Provide the (X, Y) coordinate of the cell's center where the given text is located.  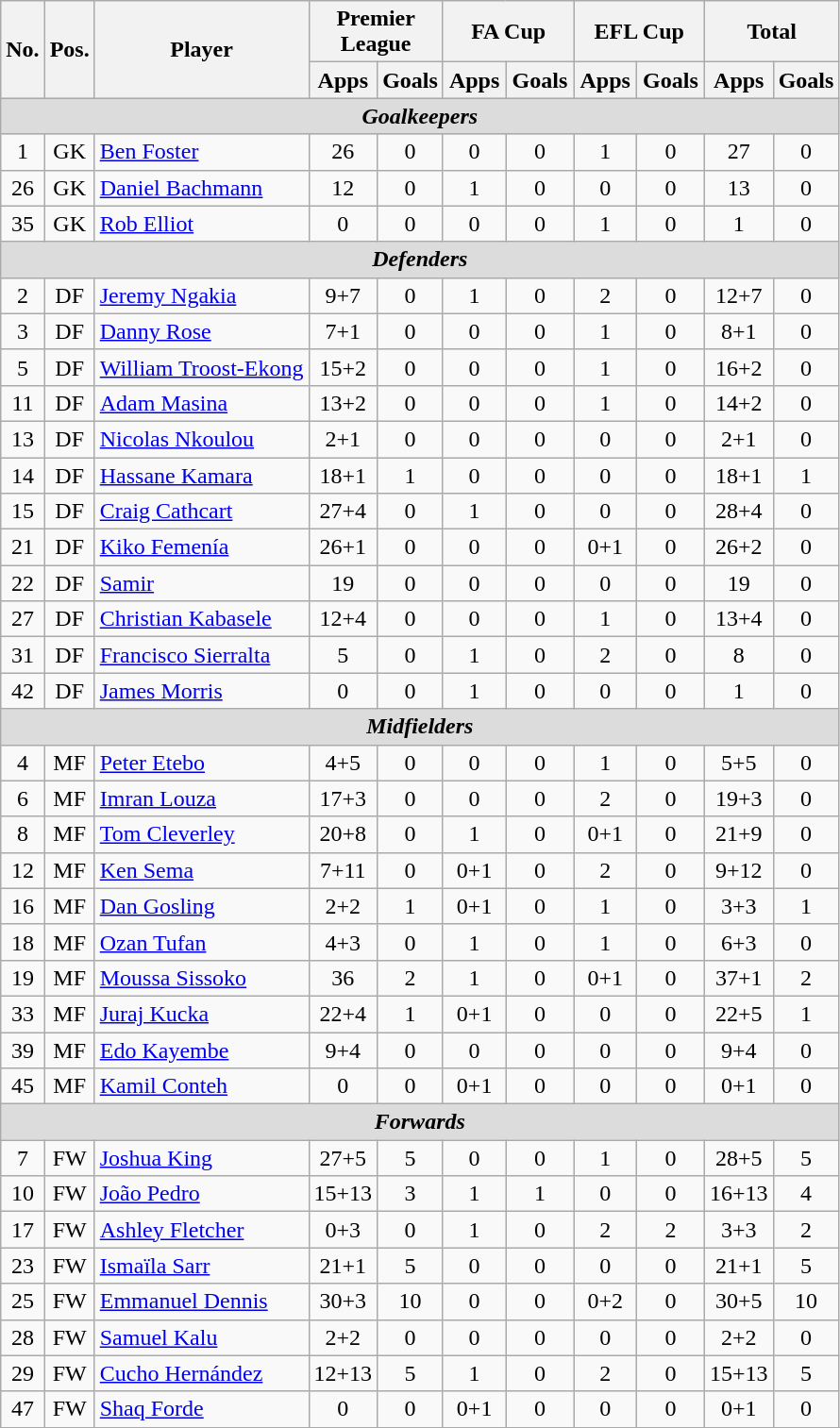
26+2 (738, 547)
7+1 (344, 331)
29 (23, 1373)
EFL Cup (640, 32)
30+5 (738, 1302)
Rob Elliot (202, 224)
23 (23, 1266)
Adam Masina (202, 403)
Ozan Tufan (202, 942)
Tom Cleverley (202, 834)
0+2 (606, 1302)
20+8 (344, 834)
37+1 (738, 978)
45 (23, 1086)
Christian Kabasele (202, 619)
21 (23, 547)
16+2 (738, 367)
6+3 (738, 942)
Midfielders (420, 727)
William Troost-Ekong (202, 367)
Juraj Kucka (202, 1014)
16+13 (738, 1194)
12+13 (344, 1373)
8+1 (738, 331)
Hassane Kamara (202, 475)
7 (23, 1158)
Ismaïla Sarr (202, 1266)
Shaq Forde (202, 1409)
11 (23, 403)
5+5 (738, 763)
28+4 (738, 512)
31 (23, 655)
19+3 (738, 798)
12+7 (738, 295)
13+2 (344, 403)
12+4 (344, 619)
Dan Gosling (202, 906)
7+11 (344, 870)
Nicolas Nkoulou (202, 439)
Joshua King (202, 1158)
16 (23, 906)
21+9 (738, 834)
Forwards (420, 1122)
Total (771, 32)
Peter Etebo (202, 763)
Premier League (376, 32)
Cucho Hernández (202, 1373)
James Morris (202, 691)
15 (23, 512)
Player (202, 49)
FA Cup (508, 32)
4+5 (344, 763)
28 (23, 1337)
Craig Cathcart (202, 512)
4+3 (344, 942)
No. (23, 49)
25 (23, 1302)
26+1 (344, 547)
17+3 (344, 798)
18 (23, 942)
Francisco Sierralta (202, 655)
Goalkeepers (420, 116)
27+4 (344, 512)
17 (23, 1230)
30+3 (344, 1302)
Danny Rose (202, 331)
47 (23, 1409)
Jeremy Ngakia (202, 295)
Moussa Sissoko (202, 978)
Ken Sema (202, 870)
39 (23, 1050)
42 (23, 691)
Edo Kayembe (202, 1050)
Samir (202, 583)
Samuel Kalu (202, 1337)
15+2 (344, 367)
Pos. (70, 49)
Kiko Femenía (202, 547)
Imran Louza (202, 798)
Defenders (420, 260)
27+5 (344, 1158)
22 (23, 583)
João Pedro (202, 1194)
36 (344, 978)
22+5 (738, 1014)
14 (23, 475)
14+2 (738, 403)
Kamil Conteh (202, 1086)
Ben Foster (202, 152)
13+4 (738, 619)
22+4 (344, 1014)
6 (23, 798)
Emmanuel Dennis (202, 1302)
28+5 (738, 1158)
33 (23, 1014)
0+3 (344, 1230)
9+12 (738, 870)
Daniel Bachmann (202, 188)
35 (23, 224)
Ashley Fletcher (202, 1230)
9+7 (344, 295)
